Capture the cell that displays the provided text and extract its [X, Y] central coordinate. 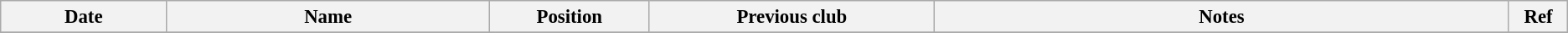
Ref [1538, 17]
Previous club [792, 17]
Notes [1222, 17]
Date [84, 17]
Name [328, 17]
Position [570, 17]
